Pinpoint the cell where the given text exists, returning its (X, Y) midpoint coordinate. 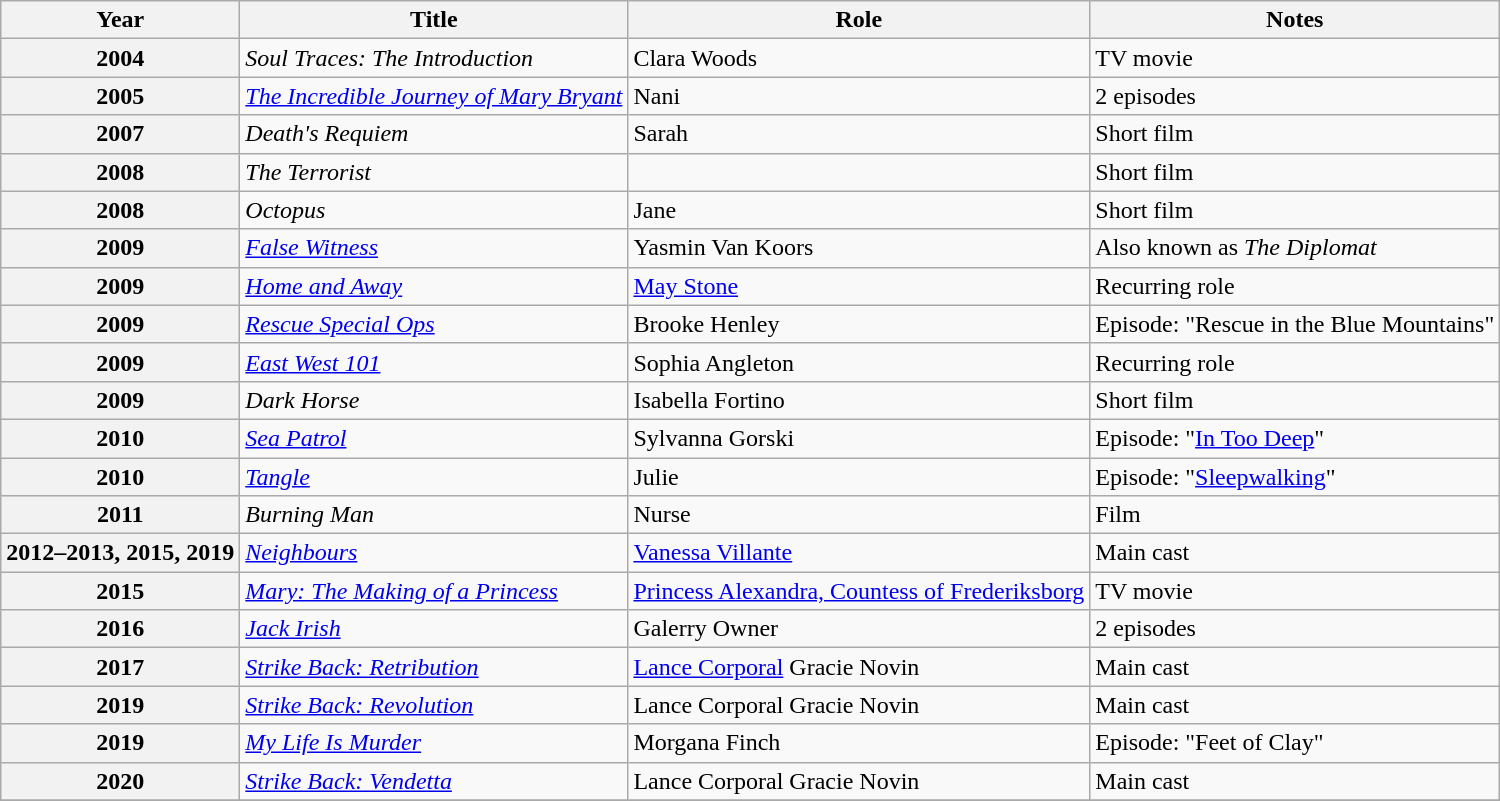
2007 (120, 134)
Episode: "In Too Deep" (1295, 438)
Mary: The Making of a Princess (434, 591)
2005 (120, 96)
Strike Back: Retribution (434, 667)
Sophia Angleton (859, 362)
Dark Horse (434, 400)
Octopus (434, 210)
Burning Man (434, 515)
Clara Woods (859, 58)
Galerry Owner (859, 629)
My Life Is Murder (434, 743)
Notes (1295, 20)
Death's Requiem (434, 134)
Sea Patrol (434, 438)
Sylvanna Gorski (859, 438)
The Incredible Journey of Mary Bryant (434, 96)
May Stone (859, 286)
Role (859, 20)
Title (434, 20)
Jack Irish (434, 629)
Episode: "Rescue in the Blue Mountains" (1295, 324)
Episode: "Sleepwalking" (1295, 477)
Julie (859, 477)
Year (120, 20)
Yasmin Van Koors (859, 248)
Rescue Special Ops (434, 324)
East West 101 (434, 362)
2004 (120, 58)
Sarah (859, 134)
Soul Traces: The Introduction (434, 58)
2011 (120, 515)
Also known as The Diplomat (1295, 248)
2020 (120, 781)
Nurse (859, 515)
Morgana Finch (859, 743)
Brooke Henley (859, 324)
Neighbours (434, 553)
2016 (120, 629)
Film (1295, 515)
2017 (120, 667)
Isabella Fortino (859, 400)
False Witness (434, 248)
2012–2013, 2015, 2019 (120, 553)
2015 (120, 591)
The Terrorist (434, 172)
Vanessa Villante (859, 553)
Home and Away (434, 286)
Tangle (434, 477)
Strike Back: Vendetta (434, 781)
Nani (859, 96)
Strike Back: Revolution (434, 705)
Jane (859, 210)
Episode: "Feet of Clay" (1295, 743)
Princess Alexandra, Countess of Frederiksborg (859, 591)
